Return [X, Y] of the center of cell containing provided text 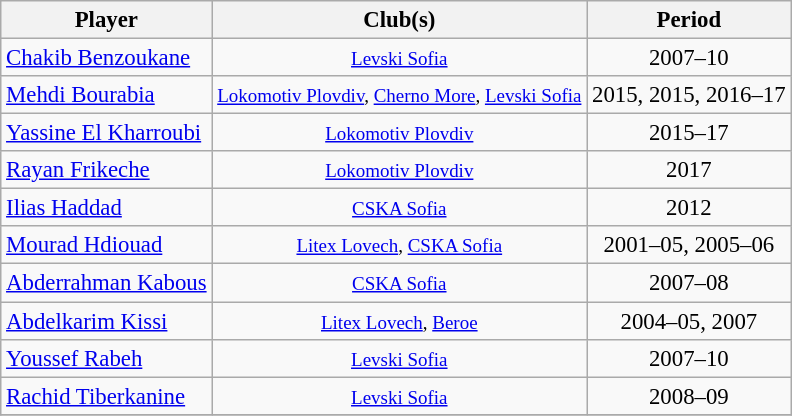
Youssef Rabeh [106, 358]
2017 [689, 170]
2015–17 [689, 133]
Abdelkarim Kissi [106, 321]
Club(s) [400, 20]
Chakib Benzoukane [106, 58]
Litex Lovech, CSKA Sofia [400, 245]
2004–05, 2007 [689, 321]
Litex Lovech, Beroe [400, 321]
2007–08 [689, 283]
Rachid Tiberkanine [106, 396]
Period [689, 20]
2012 [689, 208]
Mehdi Bourabia [106, 95]
Rayan Frikeche [106, 170]
2015, 2015, 2016–17 [689, 95]
2001–05, 2005–06 [689, 245]
Yassine El Kharroubi [106, 133]
2008–09 [689, 396]
Lokomotiv Plovdiv, Cherno More, Levski Sofia [400, 95]
Abderrahman Kabous [106, 283]
Mourad Hdiouad [106, 245]
Ilias Haddad [106, 208]
Player [106, 20]
